Return the [x, y] coordinate for the center point of the cell that contains the specified text.  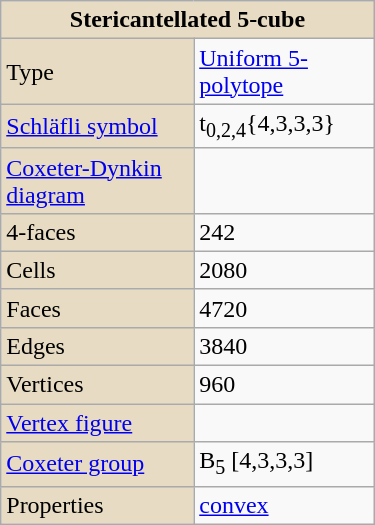
t0,2,4{4,3,3,3} [284, 126]
4-faces [98, 232]
Stericantellated 5-cube [188, 20]
Type [98, 72]
Vertices [98, 385]
Properties [98, 505]
Coxeter-Dynkin diagram [98, 180]
Vertex figure [98, 423]
Cells [98, 270]
Faces [98, 308]
242 [284, 232]
Edges [98, 346]
2080 [284, 270]
3840 [284, 346]
B5 [4,3,3,3] [284, 464]
960 [284, 385]
Schläfli symbol [98, 126]
Coxeter group [98, 464]
4720 [284, 308]
convex [284, 505]
Uniform 5-polytope [284, 72]
